Search for the cell housing the specified text and yield its (X, Y) center coordinate. 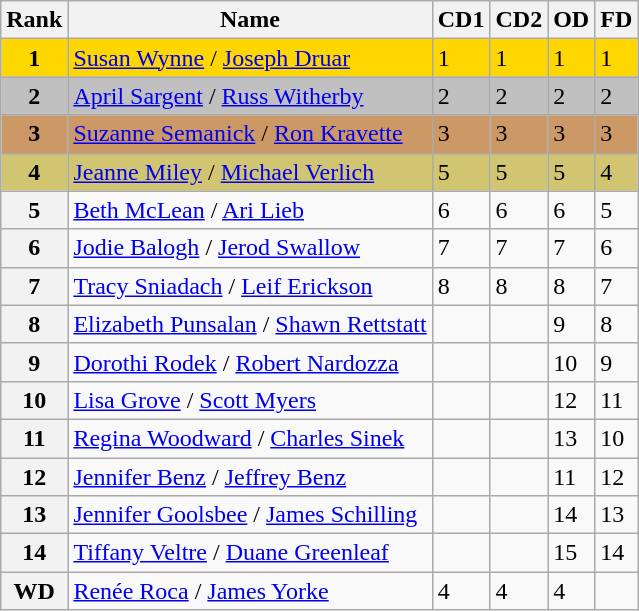
April Sargent / Russ Witherby (250, 96)
Susan Wynne / Joseph Druar (250, 58)
Tiffany Veltre / Duane Greenleaf (250, 553)
WD (34, 591)
FD (616, 20)
Elizabeth Punsalan / Shawn Rettstatt (250, 324)
Name (250, 20)
Jennifer Goolsbee / James Schilling (250, 515)
Jennifer Benz / Jeffrey Benz (250, 477)
Lisa Grove / Scott Myers (250, 400)
Jodie Balogh / Jerod Swallow (250, 248)
Beth McLean / Ari Lieb (250, 210)
Tracy Sniadach / Leif Erickson (250, 286)
Regina Woodward / Charles Sinek (250, 438)
15 (572, 553)
Rank (34, 20)
Renée Roca / James Yorke (250, 591)
CD1 (461, 20)
OD (572, 20)
Suzanne Semanick / Ron Kravette (250, 134)
Dorothi Rodek / Robert Nardozza (250, 362)
CD2 (519, 20)
Jeanne Miley / Michael Verlich (250, 172)
